Determine the [X, Y] coordinate at the center of the cell enclosing the given text.  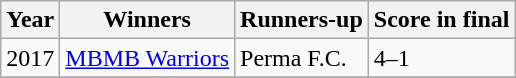
Year [30, 20]
MBMB Warriors [148, 58]
4–1 [442, 58]
Runners-up [302, 20]
2017 [30, 58]
Perma F.C. [302, 58]
Winners [148, 20]
Score in final [442, 20]
